From the cell containing the given text, extract its center point as [x, y] coordinate. 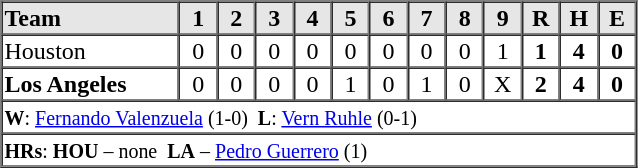
Los Angeles [91, 84]
HRs: HOU – none LA – Pedro Guerrero (1) [319, 150]
R [541, 18]
W: Fernando Valenzuela (1-0) L: Vern Ruhle (0-1) [319, 116]
5 [350, 18]
6 [388, 18]
3 [274, 18]
E [617, 18]
9 [503, 18]
H [579, 18]
Team [91, 18]
7 [427, 18]
Houston [91, 50]
8 [465, 18]
X [503, 84]
